Output the (X, Y) coordinate of the center of the cell containing the given text.  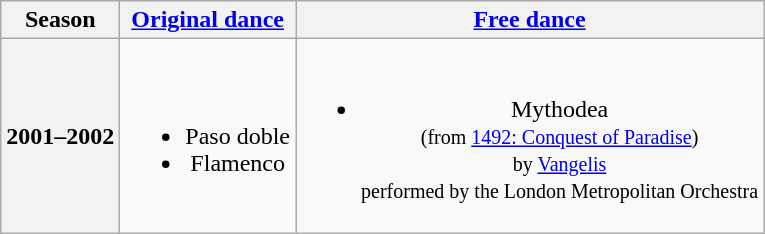
Paso dobleFlamenco (208, 136)
Mythodea (from 1492: Conquest of Paradise) by Vangelis performed by the London Metropolitan Orchestra (530, 136)
Free dance (530, 20)
Original dance (208, 20)
Season (60, 20)
2001–2002 (60, 136)
